Pinpoint the cell where the given text exists, returning its (X, Y) midpoint coordinate. 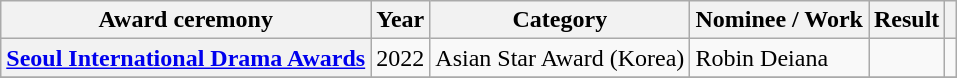
Asian Star Award (Korea) (560, 58)
Result (906, 20)
Nominee / Work (780, 20)
Seoul International Drama Awards (186, 58)
Category (560, 20)
Robin Deiana (780, 58)
Year (400, 20)
2022 (400, 58)
Award ceremony (186, 20)
